From the cell containing the given text, extract its center point as (X, Y) coordinate. 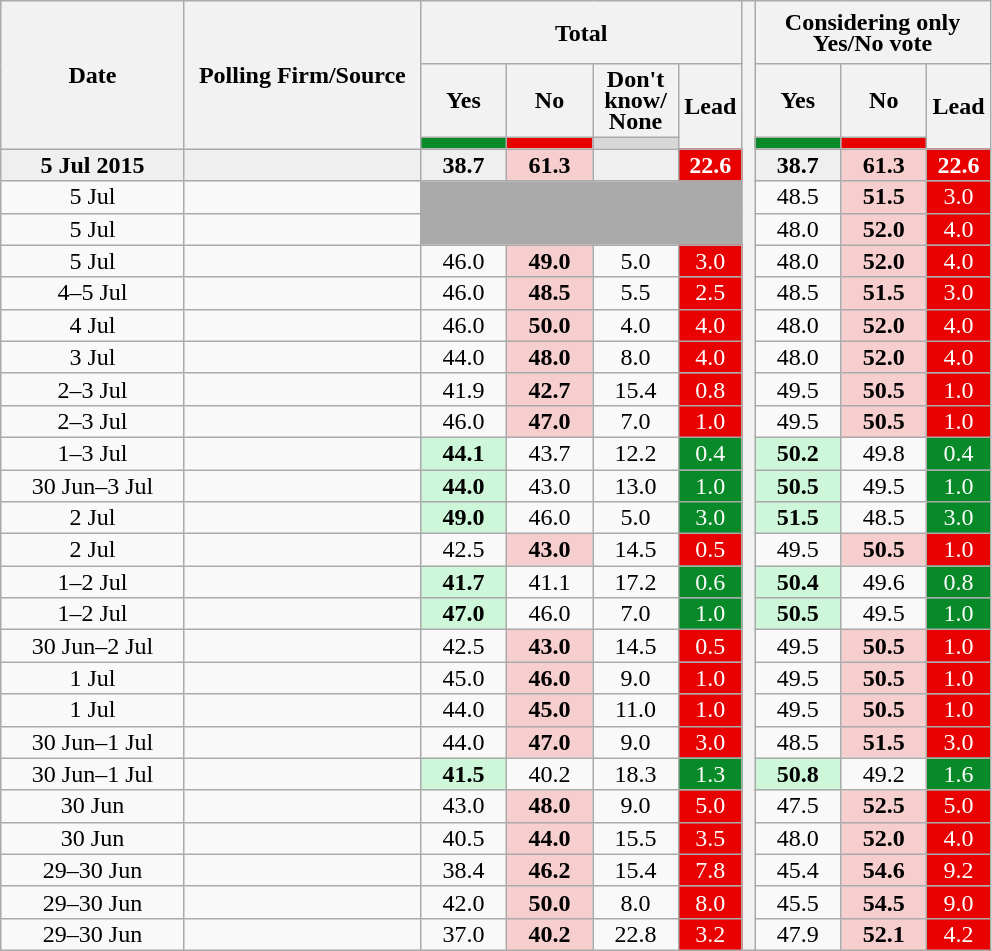
9.2 (959, 870)
4.2 (959, 934)
54.5 (884, 902)
5.5 (635, 293)
11.0 (635, 710)
42.7 (549, 389)
12.2 (635, 453)
22.8 (635, 934)
50.8 (798, 774)
Considering only Yes/No vote (873, 32)
7.8 (711, 870)
4 Jul (93, 325)
30 Jun–2 Jul (93, 646)
43.7 (549, 453)
5 Jul 2015 (93, 165)
50.4 (798, 582)
41.1 (549, 582)
4–5 Jul (93, 293)
41.9 (463, 389)
52.5 (884, 806)
38.4 (463, 870)
44.1 (463, 453)
30 Jun–3 Jul (93, 486)
45.4 (798, 870)
0.6 (711, 582)
3.5 (711, 838)
1.3 (711, 774)
13.0 (635, 486)
Don't know/None (635, 101)
42.0 (463, 902)
49.2 (884, 774)
54.6 (884, 870)
52.1 (884, 934)
46.2 (549, 870)
2.5 (711, 293)
37.0 (463, 934)
49.6 (884, 582)
3.2 (711, 934)
41.7 (463, 582)
Polling Firm/Source (302, 75)
47.9 (798, 934)
17.2 (635, 582)
45.5 (798, 902)
49.8 (884, 453)
Date (93, 75)
50.2 (798, 453)
41.5 (463, 774)
3 Jul (93, 357)
40.5 (463, 838)
18.3 (635, 774)
Total (581, 32)
47.5 (798, 806)
1–3 Jul (93, 453)
1.6 (959, 774)
15.5 (635, 838)
